For the text-containing cell, return its midpoint in (X, Y) coordinate format. 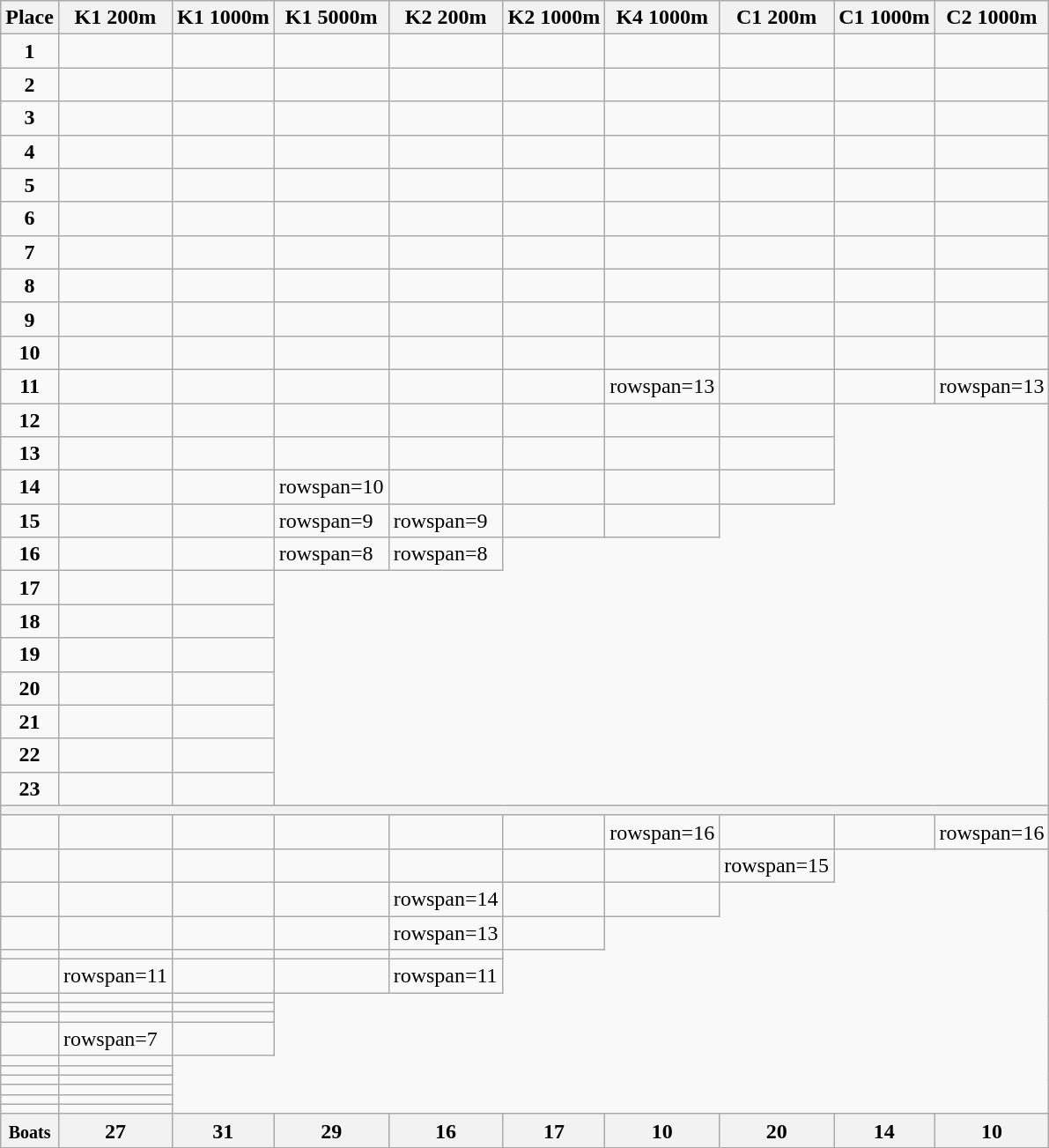
rowspan=10 (331, 487)
K1 5000m (331, 18)
K2 200m (446, 18)
19 (30, 655)
rowspan=7 (115, 1039)
K2 1000m (554, 18)
27 (115, 1130)
K1 200m (115, 18)
C1 1000m (884, 18)
9 (30, 319)
23 (30, 789)
1 (30, 51)
8 (30, 285)
29 (331, 1130)
12 (30, 420)
K4 1000m (662, 18)
18 (30, 621)
Place (30, 18)
15 (30, 521)
4 (30, 152)
11 (30, 386)
rowspan=15 (777, 865)
C1 200m (777, 18)
22 (30, 755)
7 (30, 252)
31 (223, 1130)
13 (30, 454)
6 (30, 218)
C2 1000m (992, 18)
3 (30, 118)
5 (30, 185)
Boats (30, 1130)
2 (30, 85)
21 (30, 722)
K1 1000m (223, 18)
rowspan=14 (446, 899)
